Capture the cell that displays the provided text and extract its (X, Y) central coordinate. 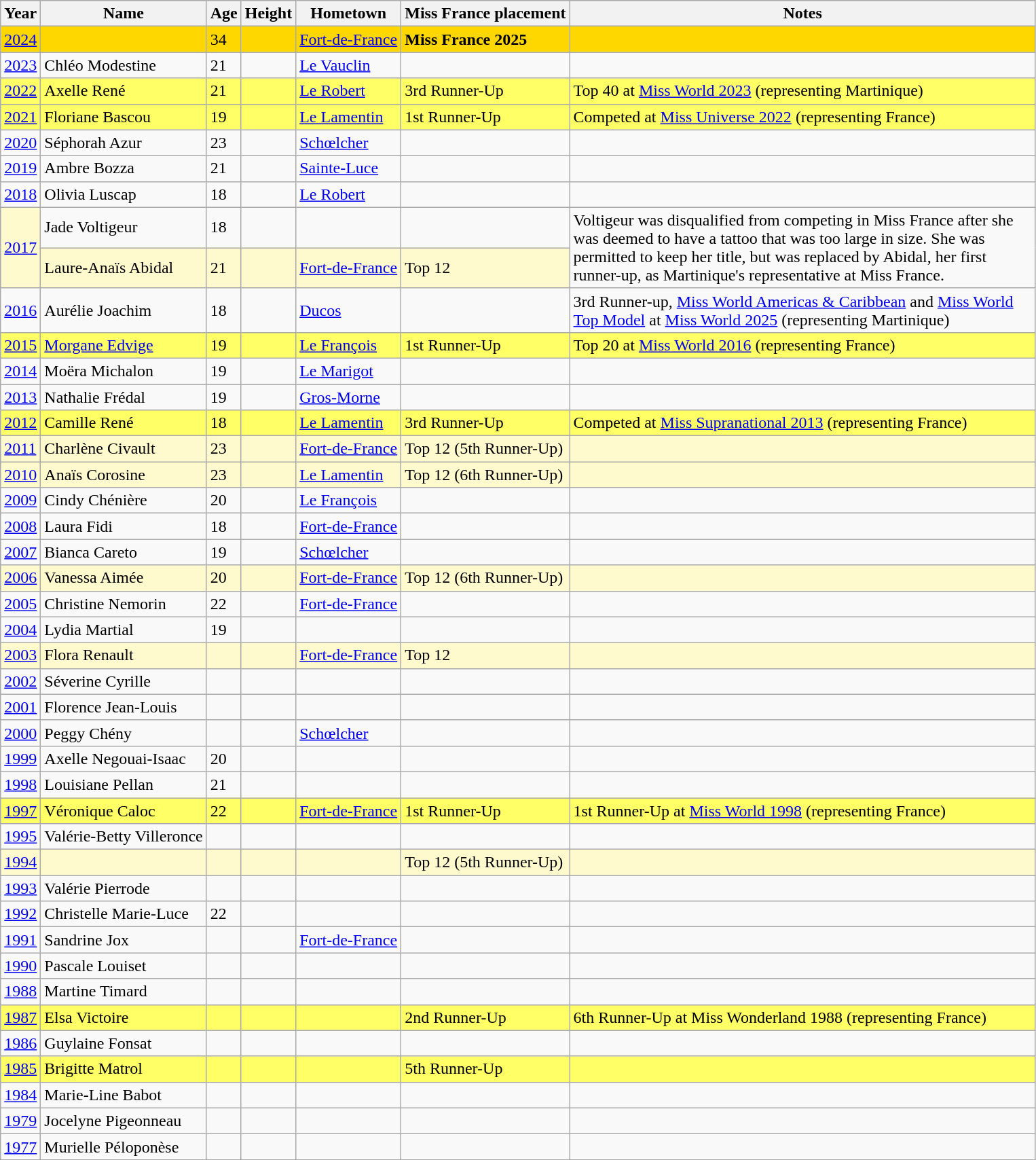
Laura Fidi (124, 526)
Flora Renault (124, 655)
2009 (20, 501)
Séverine Cyrille (124, 681)
1988 (20, 992)
2016 (20, 310)
1977 (20, 1146)
Laure-Anaïs Abidal (124, 268)
Hometown (349, 14)
Gros-Morne (349, 397)
Height (268, 14)
Valérie-Betty Villeronce (124, 837)
Morgane Edvige (124, 345)
1998 (20, 784)
2022 (20, 91)
2021 (20, 117)
Miss France placement (485, 14)
Floriane Bascou (124, 117)
Christelle Marie-Luce (124, 914)
1986 (20, 1043)
2007 (20, 552)
2004 (20, 630)
34 (224, 39)
1st Runner-Up at Miss World 1998 (representing France) (802, 810)
Top 20 at Miss World 2016 (representing France) (802, 345)
1999 (20, 759)
Competed at Miss Supranational 2013 (representing France) (802, 423)
2008 (20, 526)
Chléo Modestine (124, 65)
Jade Voltigeur (124, 228)
Véronique Caloc (124, 810)
Cindy Chénière (124, 501)
Olivia Luscap (124, 194)
1984 (20, 1095)
Year (20, 14)
Competed at Miss Universe 2022 (representing France) (802, 117)
Nathalie Frédal (124, 397)
2013 (20, 397)
Ambre Bozza (124, 168)
1990 (20, 966)
Axelle René (124, 91)
2003 (20, 655)
2012 (20, 423)
Jocelyne Pigeonneau (124, 1121)
6th Runner-Up at Miss Wonderland 1988 (representing France) (802, 1017)
Axelle Negouai-Isaac (124, 759)
1987 (20, 1017)
Ducos (349, 310)
Miss France 2025 (485, 39)
5th Runner-Up (485, 1069)
1991 (20, 940)
Bianca Careto (124, 552)
Guylaine Fonsat (124, 1043)
1992 (20, 914)
2000 (20, 733)
2024 (20, 39)
1995 (20, 837)
Martine Timard (124, 992)
2010 (20, 475)
Elsa Victoire (124, 1017)
2017 (20, 247)
1994 (20, 863)
2018 (20, 194)
Pascale Louiset (124, 966)
Sandrine Jox (124, 940)
2nd Runner-Up (485, 1017)
Peggy Chény (124, 733)
Le Marigot (349, 371)
Anaïs Corosine (124, 475)
Christine Nemorin (124, 604)
Moëra Michalon (124, 371)
Marie-Line Babot (124, 1095)
Vanessa Aimée (124, 578)
2020 (20, 143)
Aurélie Joachim (124, 310)
Florence Jean-Louis (124, 707)
2005 (20, 604)
Camille René (124, 423)
1997 (20, 810)
Lydia Martial (124, 630)
2023 (20, 65)
Louisiane Pellan (124, 784)
2015 (20, 345)
1979 (20, 1121)
Murielle Péloponèse (124, 1146)
1985 (20, 1069)
1993 (20, 888)
Séphorah Azur (124, 143)
Notes (802, 14)
2001 (20, 707)
Age (224, 14)
2019 (20, 168)
Sainte-Luce (349, 168)
Charlène Civault (124, 449)
2014 (20, 371)
Top 40 at Miss World 2023 (representing Martinique) (802, 91)
Le Vauclin (349, 65)
2011 (20, 449)
2002 (20, 681)
Name (124, 14)
3rd Runner-up, Miss World Americas & Caribbean and Miss World Top Model at Miss World 2025 (representing Martinique) (802, 310)
Valérie Pierrode (124, 888)
2006 (20, 578)
Brigitte Matrol (124, 1069)
